Capture the cell that displays the provided text and extract its [x, y] central coordinate. 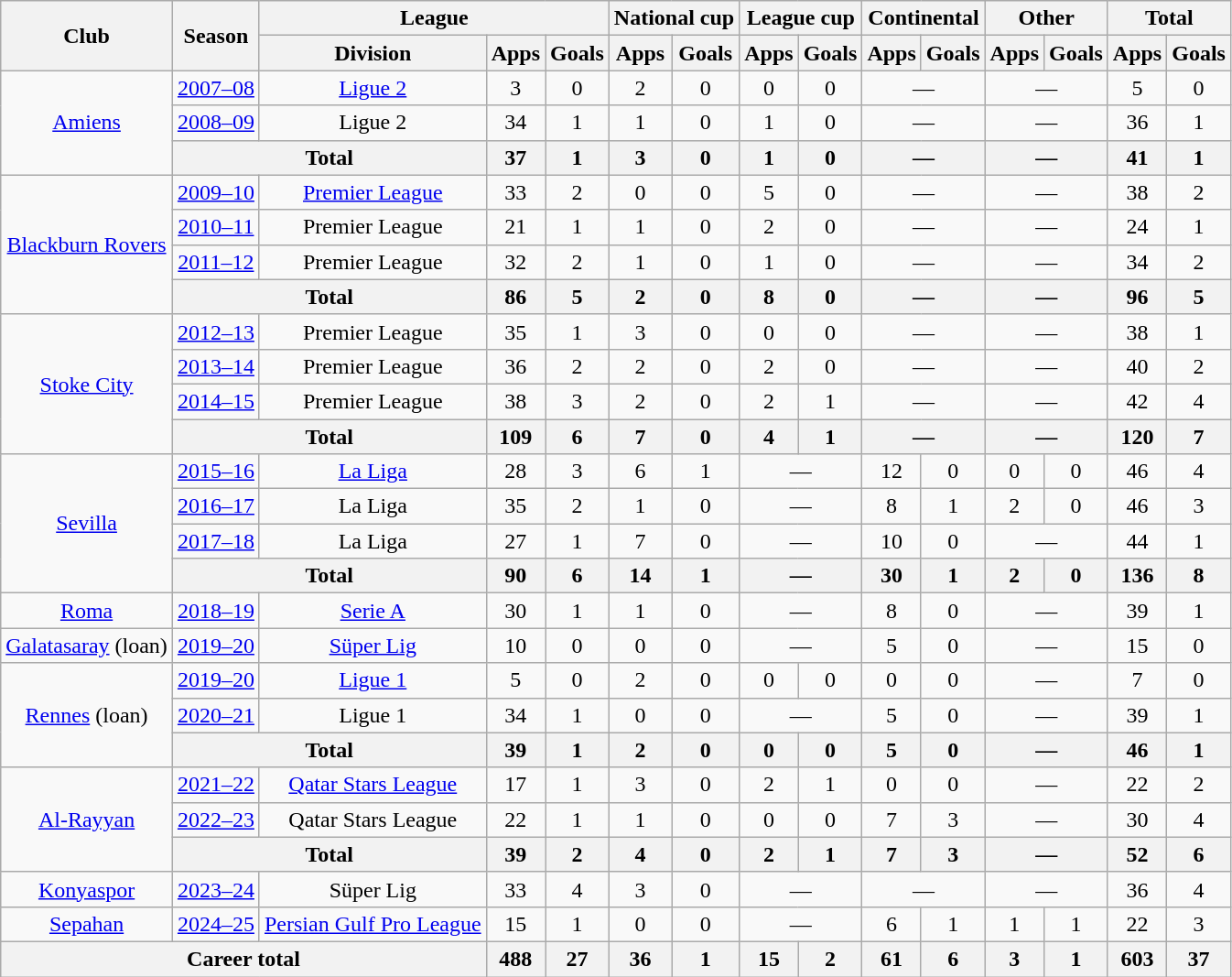
Amiens [87, 123]
86 [515, 297]
Division [373, 53]
52 [1137, 854]
12 [892, 472]
Sevilla [87, 524]
Season [216, 36]
Sepahan [87, 924]
17 [515, 785]
2010–11 [216, 227]
90 [515, 576]
2022–23 [216, 820]
136 [1137, 576]
Persian Gulf Pro League [373, 924]
2007–08 [216, 88]
2009–10 [216, 192]
Career total [243, 959]
2024–25 [216, 924]
2008–09 [216, 123]
Konyaspor [87, 889]
Roma [87, 611]
2020–21 [216, 715]
2018–19 [216, 611]
Other [1046, 18]
Galatasaray (loan) [87, 646]
2014–15 [216, 401]
603 [1137, 959]
2023–24 [216, 889]
61 [892, 959]
488 [515, 959]
League [434, 18]
120 [1137, 437]
Stoke City [87, 384]
42 [1137, 401]
14 [640, 576]
32 [515, 262]
Club [87, 36]
96 [1137, 297]
2011–12 [216, 262]
Blackburn Rovers [87, 244]
24 [1137, 227]
National cup [674, 18]
2021–22 [216, 785]
109 [515, 437]
Serie A [373, 611]
Rennes (loan) [87, 715]
2012–13 [216, 331]
28 [515, 472]
2013–14 [216, 366]
2017–18 [216, 541]
2015–16 [216, 472]
League cup [801, 18]
Continental [924, 18]
44 [1137, 541]
41 [1137, 157]
2016–17 [216, 506]
21 [515, 227]
40 [1137, 366]
Al-Rayyan [87, 820]
